For the text-containing cell, return its midpoint in [X, Y] coordinate format. 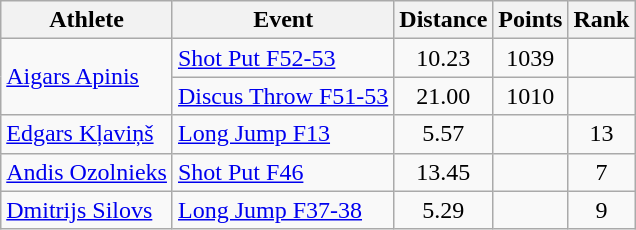
Distance [444, 20]
Event [282, 20]
9 [602, 210]
10.23 [444, 58]
5.29 [444, 210]
Rank [602, 20]
Discus Throw F51-53 [282, 96]
1039 [530, 58]
7 [602, 172]
Points [530, 20]
Andis Ozolnieks [87, 172]
13.45 [444, 172]
Aigars Apinis [87, 77]
Dmitrijs Silovs [87, 210]
1010 [530, 96]
13 [602, 134]
Shot Put F52-53 [282, 58]
21.00 [444, 96]
5.57 [444, 134]
Long Jump F13 [282, 134]
Athlete [87, 20]
Long Jump F37-38 [282, 210]
Shot Put F46 [282, 172]
Edgars Kļaviņš [87, 134]
